Locate the cell with the specified text and output its [x, y] center coordinate. 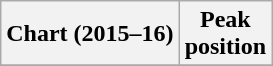
Chart (2015–16) [90, 34]
Peakposition [225, 34]
